Determine the (x, y) coordinate at the center of the cell enclosing the given text.  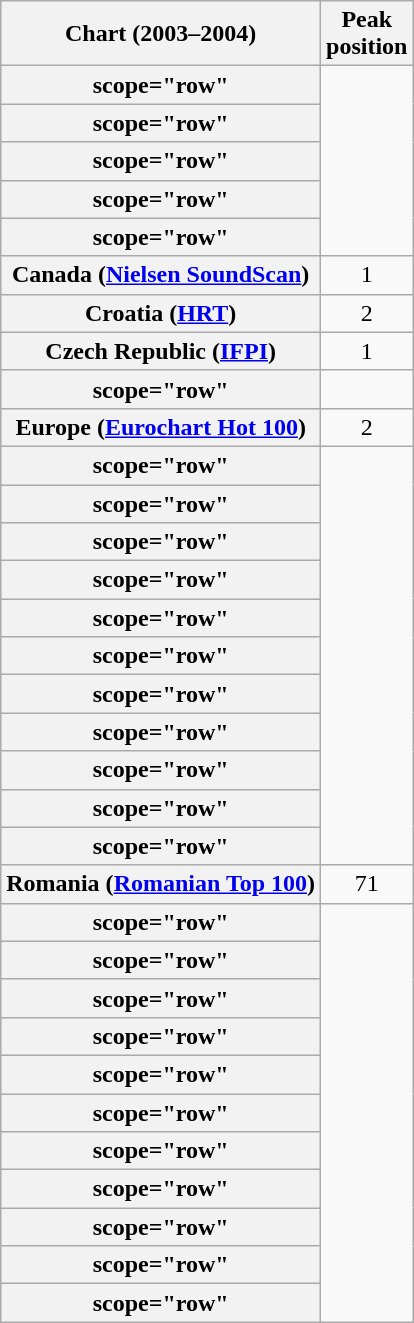
Peakposition (367, 34)
Canada (Nielsen SoundScan) (161, 275)
Croatia (HRT) (161, 313)
Czech Republic (IFPI) (161, 351)
Europe (Eurochart Hot 100) (161, 427)
71 (367, 884)
Chart (2003–2004) (161, 34)
Romania (Romanian Top 100) (161, 884)
